Locate the cell with the specified text and output its [x, y] center coordinate. 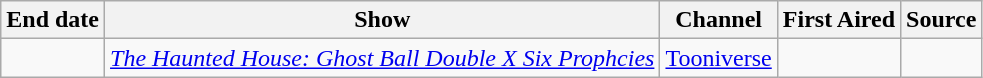
The Haunted House: Ghost Ball Double X Six Prophcies [382, 58]
Source [942, 20]
Show [382, 20]
First Aired [838, 20]
End date [53, 20]
Channel [718, 20]
Tooniverse [718, 58]
